Locate the cell with the specified text and output its (X, Y) center coordinate. 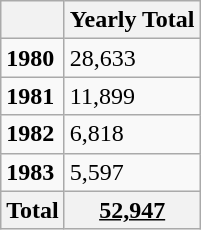
28,633 (132, 58)
1981 (33, 96)
Total (33, 210)
52,947 (132, 210)
5,597 (132, 172)
Yearly Total (132, 20)
1980 (33, 58)
11,899 (132, 96)
1983 (33, 172)
6,818 (132, 134)
1982 (33, 134)
